Capture the cell that displays the provided text and extract its (x, y) central coordinate. 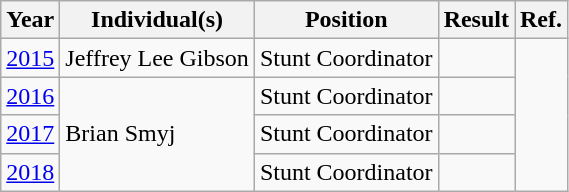
2017 (30, 134)
Individual(s) (158, 20)
Year (30, 20)
Jeffrey Lee Gibson (158, 58)
Brian Smyj (158, 134)
Ref. (540, 20)
2015 (30, 58)
2018 (30, 172)
Result (476, 20)
Position (346, 20)
2016 (30, 96)
